Pinpoint the cell where the given text exists, returning its (X, Y) midpoint coordinate. 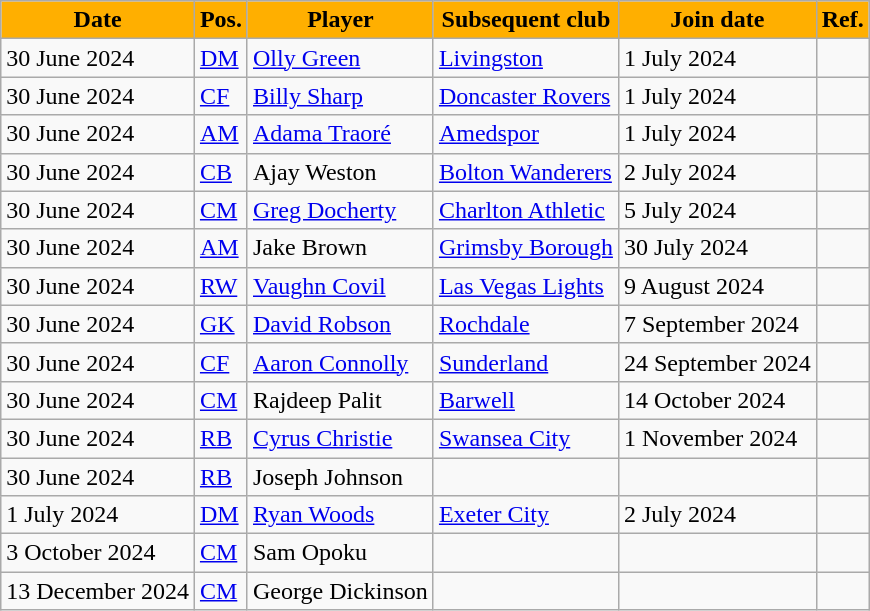
Bolton Wanderers (526, 172)
Aaron Connolly (340, 362)
Pos. (220, 20)
Swansea City (526, 438)
Ref. (842, 20)
Cyrus Christie (340, 438)
RW (220, 286)
Amedspor (526, 134)
Ryan Woods (340, 515)
Doncaster Rovers (526, 96)
24 September 2024 (717, 362)
David Robson (340, 324)
Jake Brown (340, 248)
Subsequent club (526, 20)
Olly Green (340, 58)
14 October 2024 (717, 400)
Billy Sharp (340, 96)
Player (340, 20)
Vaughn Covil (340, 286)
Barwell (526, 400)
Greg Docherty (340, 210)
13 December 2024 (98, 591)
George Dickinson (340, 591)
5 July 2024 (717, 210)
7 September 2024 (717, 324)
Las Vegas Lights (526, 286)
9 August 2024 (717, 286)
Grimsby Borough (526, 248)
Sam Opoku (340, 553)
GK (220, 324)
1 November 2024 (717, 438)
Join date (717, 20)
Rajdeep Palit (340, 400)
Date (98, 20)
CB (220, 172)
30 July 2024 (717, 248)
Livingston (526, 58)
Joseph Johnson (340, 477)
Adama Traoré (340, 134)
Rochdale (526, 324)
Charlton Athletic (526, 210)
Exeter City (526, 515)
3 October 2024 (98, 553)
Sunderland (526, 362)
Ajay Weston (340, 172)
